Identify which cell holds the provided text, then report its (X, Y) central coordinate. 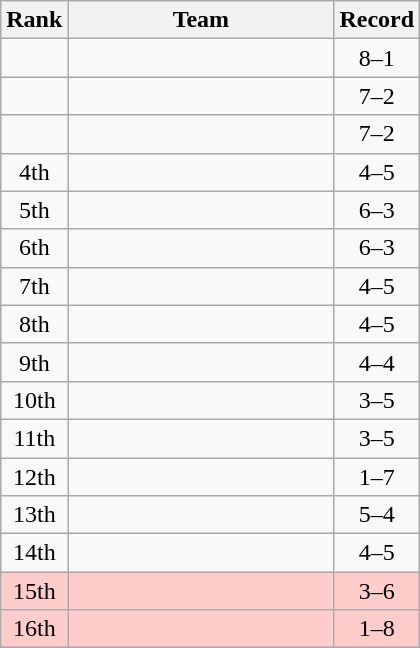
13th (34, 515)
9th (34, 362)
Rank (34, 20)
1–7 (377, 477)
12th (34, 477)
4th (34, 172)
Record (377, 20)
3–6 (377, 591)
1–8 (377, 629)
11th (34, 438)
7th (34, 286)
Team (201, 20)
16th (34, 629)
5–4 (377, 515)
4–4 (377, 362)
5th (34, 210)
6th (34, 248)
10th (34, 400)
8–1 (377, 58)
8th (34, 324)
15th (34, 591)
14th (34, 553)
